Identify which cell holds the provided text, then report its (X, Y) central coordinate. 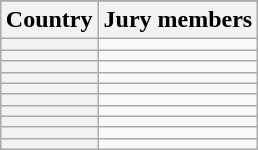
Country (49, 20)
Jury members (178, 20)
